Find where the given text appears and provide that cell's center as (X, Y) coordinate. 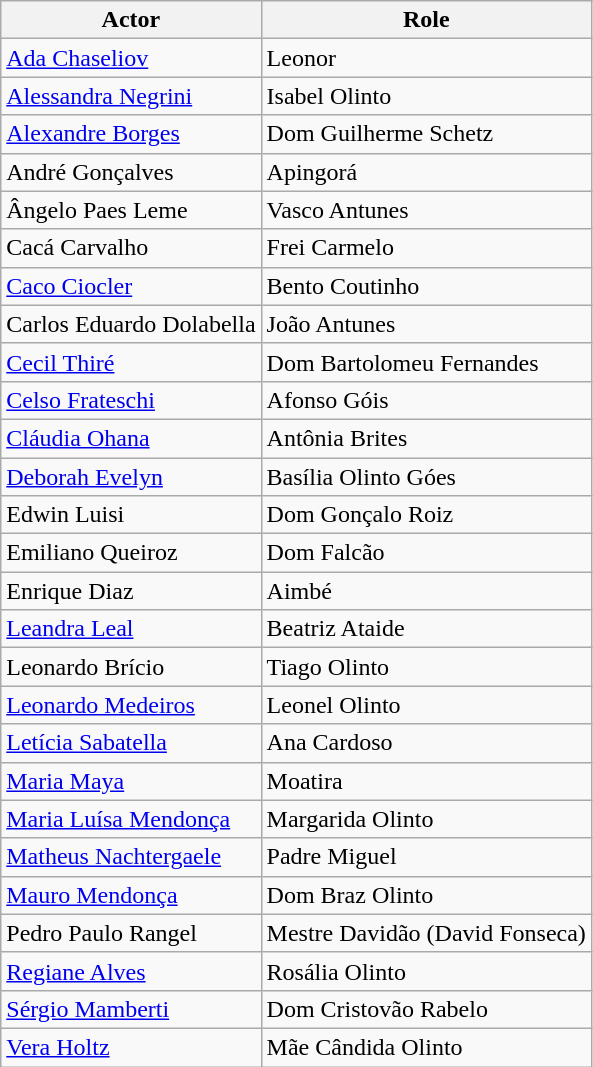
Cacá Carvalho (131, 248)
Rosália Olinto (426, 971)
Padre Miguel (426, 857)
Ada Chaseliov (131, 58)
Dom Cristovão Rabelo (426, 1009)
Maria Luísa Mendonça (131, 819)
Dom Guilherme Schetz (426, 134)
Edwin Luisi (131, 515)
Mestre Davidão (David Fonseca) (426, 933)
Moatira (426, 781)
Dom Bartolomeu Fernandes (426, 362)
Afonso Góis (426, 400)
Vera Holtz (131, 1047)
Caco Ciocler (131, 286)
Dom Braz Olinto (426, 895)
Mauro Mendonça (131, 895)
Alessandra Negrini (131, 96)
Leonor (426, 58)
Dom Falcão (426, 553)
Apingorá (426, 172)
Basília Olinto Góes (426, 477)
Letícia Sabatella (131, 743)
Cecil Thiré (131, 362)
Celso Frateschi (131, 400)
Cláudia Ohana (131, 438)
Regiane Alves (131, 971)
Frei Carmelo (426, 248)
Maria Maya (131, 781)
Deborah Evelyn (131, 477)
João Antunes (426, 324)
Role (426, 20)
Leonardo Medeiros (131, 705)
Carlos Eduardo Dolabella (131, 324)
Vasco Antunes (426, 210)
Leonardo Brício (131, 667)
Leandra Leal (131, 629)
Margarida Olinto (426, 819)
Beatriz Ataide (426, 629)
Ana Cardoso (426, 743)
André Gonçalves (131, 172)
Sérgio Mamberti (131, 1009)
Aimbé (426, 591)
Isabel Olinto (426, 96)
Matheus Nachtergaele (131, 857)
Dom Gonçalo Roiz (426, 515)
Actor (131, 20)
Antônia Brites (426, 438)
Emiliano Queiroz (131, 553)
Enrique Diaz (131, 591)
Bento Coutinho (426, 286)
Alexandre Borges (131, 134)
Leonel Olinto (426, 705)
Pedro Paulo Rangel (131, 933)
Ângelo Paes Leme (131, 210)
Mãe Cândida Olinto (426, 1047)
Tiago Olinto (426, 667)
